Locate the cell with the specified text and output its (x, y) center coordinate. 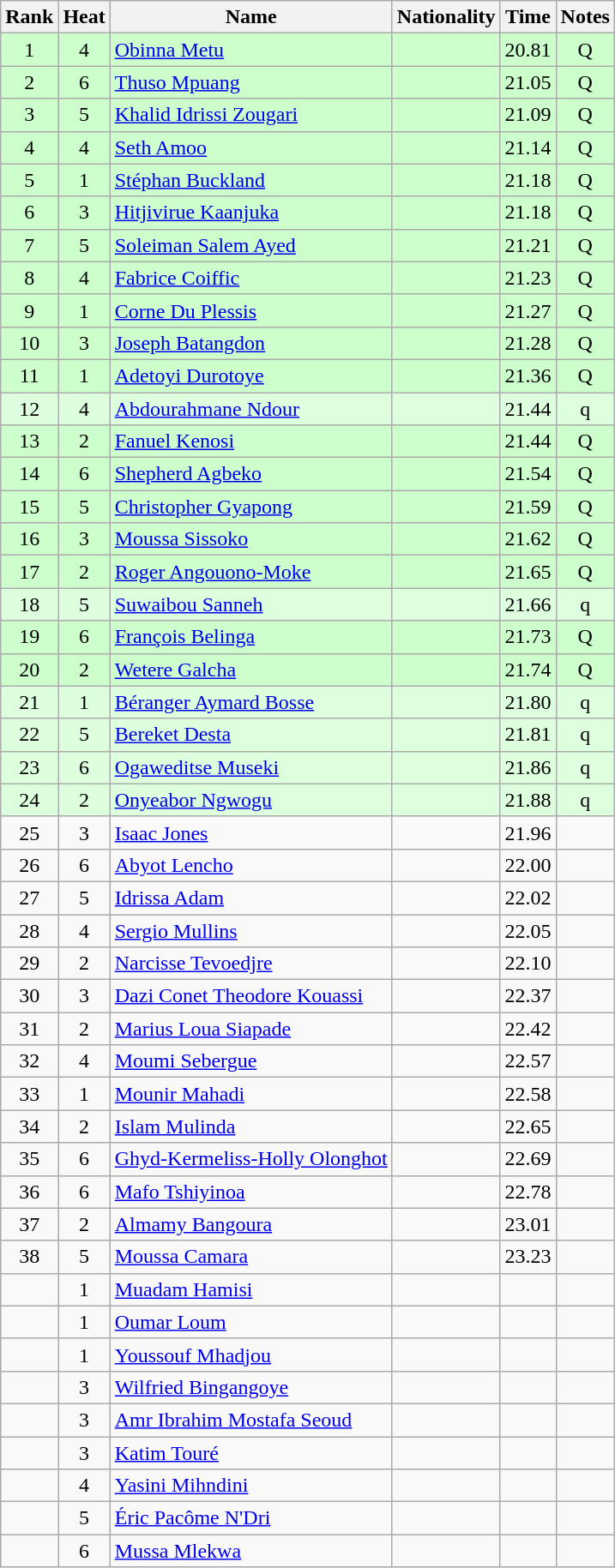
Ghyd-Kermeliss-Holly Olonghot (250, 1159)
21.86 (528, 767)
22 (29, 735)
21.74 (528, 670)
12 (29, 409)
Muadam Hamisi (250, 1289)
23.23 (528, 1257)
21.14 (528, 147)
23 (29, 767)
Marius Loua Siapade (250, 1029)
10 (29, 343)
21.80 (528, 702)
Khalid Idrissi Zougari (250, 115)
Name (250, 17)
21.81 (528, 735)
27 (29, 898)
21.28 (528, 343)
Fanuel Kenosi (250, 442)
Almamy Bangoura (250, 1224)
Sergio Mullins (250, 930)
Abdourahmane Ndour (250, 409)
Moussa Camara (250, 1257)
22.05 (528, 930)
Yasini Mihndini (250, 1486)
13 (29, 442)
Notes (585, 17)
Mafo Tshiyinoa (250, 1192)
38 (29, 1257)
Heat (84, 17)
34 (29, 1126)
22.37 (528, 996)
François Belinga (250, 637)
33 (29, 1094)
21.66 (528, 604)
Narcisse Tevoedjre (250, 964)
22.78 (528, 1192)
Youssouf Mhadjou (250, 1355)
Moussa Sissoko (250, 539)
Rank (29, 17)
Hitjivirue Kaanjuka (250, 213)
Wetere Galcha (250, 670)
Dazi Conet Theodore Kouassi (250, 996)
22.58 (528, 1094)
21.62 (528, 539)
21.96 (528, 832)
Seth Amoo (250, 147)
22.10 (528, 964)
19 (29, 637)
Thuso Mpuang (250, 82)
Joseph Batangdon (250, 343)
Idrissa Adam (250, 898)
14 (29, 474)
Mounir Mahadi (250, 1094)
Isaac Jones (250, 832)
Corne Du Plessis (250, 310)
Fabrice Coiffic (250, 278)
23.01 (528, 1224)
Obinna Metu (250, 50)
Nationality (446, 17)
Éric Pacôme N'Dri (250, 1518)
20 (29, 670)
36 (29, 1192)
21.73 (528, 637)
Oumar Loum (250, 1322)
Christopher Gyapong (250, 507)
Bereket Desta (250, 735)
Wilfried Bingangoye (250, 1387)
7 (29, 245)
22.02 (528, 898)
22.65 (528, 1126)
21.65 (528, 572)
32 (29, 1061)
Adetoyi Durotoye (250, 375)
20.81 (528, 50)
8 (29, 278)
Ogaweditse Museki (250, 767)
Time (528, 17)
30 (29, 996)
29 (29, 964)
37 (29, 1224)
21.54 (528, 474)
Soleiman Salem Ayed (250, 245)
21.27 (528, 310)
21.23 (528, 278)
Amr Ibrahim Mostafa Seoud (250, 1420)
17 (29, 572)
25 (29, 832)
18 (29, 604)
16 (29, 539)
Suwaibou Sanneh (250, 604)
Stéphan Buckland (250, 180)
21.36 (528, 375)
Shepherd Agbeko (250, 474)
21.88 (528, 800)
21 (29, 702)
24 (29, 800)
21.59 (528, 507)
31 (29, 1029)
21.21 (528, 245)
Moumi Sebergue (250, 1061)
21.05 (528, 82)
Katim Touré (250, 1453)
9 (29, 310)
Abyot Lencho (250, 865)
22.42 (528, 1029)
15 (29, 507)
Béranger Aymard Bosse (250, 702)
26 (29, 865)
11 (29, 375)
21.09 (528, 115)
Mussa Mlekwa (250, 1551)
28 (29, 930)
Onyeabor Ngwogu (250, 800)
Islam Mulinda (250, 1126)
Roger Angouono-Moke (250, 572)
35 (29, 1159)
22.57 (528, 1061)
22.00 (528, 865)
22.69 (528, 1159)
